Scan for the cell matching the given text and deliver its (x, y) coordinate at center. 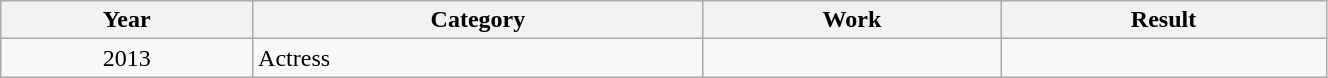
Actress (478, 58)
Year (127, 20)
Category (478, 20)
Work (852, 20)
2013 (127, 58)
Result (1164, 20)
